Locate the cell with the specified text and output its (x, y) center coordinate. 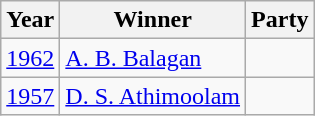
D. S. Athimoolam (153, 96)
A. B. Balagan (153, 58)
1957 (30, 96)
1962 (30, 58)
Party (280, 20)
Winner (153, 20)
Year (30, 20)
